Scan for the cell matching the given text and deliver its [x, y] coordinate at center. 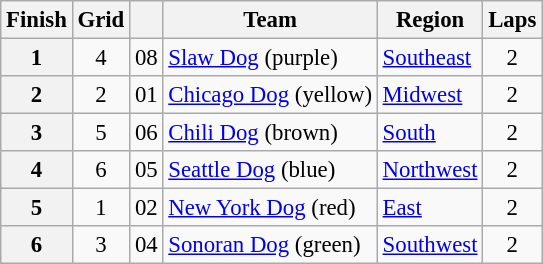
Seattle Dog (blue) [270, 170]
06 [146, 133]
Northwest [430, 170]
Slaw Dog (purple) [270, 58]
Grid [100, 20]
08 [146, 58]
01 [146, 95]
Region [430, 20]
02 [146, 208]
Southeast [430, 58]
Chili Dog (brown) [270, 133]
04 [146, 245]
Sonoran Dog (green) [270, 245]
Team [270, 20]
East [430, 208]
South [430, 133]
New York Dog (red) [270, 208]
Laps [512, 20]
Chicago Dog (yellow) [270, 95]
Southwest [430, 245]
Midwest [430, 95]
Finish [36, 20]
05 [146, 170]
